Find where the given text appears and provide that cell's center as (x, y) coordinate. 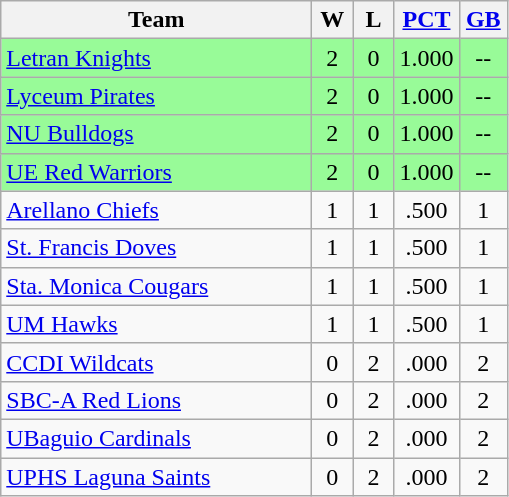
Letran Knights (156, 58)
UBaguio Cardinals (156, 438)
Sta. Monica Cougars (156, 286)
GB (484, 20)
CCDI Wildcats (156, 362)
Arellano Chiefs (156, 210)
PCT (426, 20)
Team (156, 20)
L (374, 20)
Lyceum Pirates (156, 96)
SBC-A Red Lions (156, 400)
NU Bulldogs (156, 134)
UPHS Laguna Saints (156, 477)
UE Red Warriors (156, 172)
UM Hawks (156, 324)
W (332, 20)
St. Francis Doves (156, 248)
